Capture the cell that displays the provided text and extract its [X, Y] central coordinate. 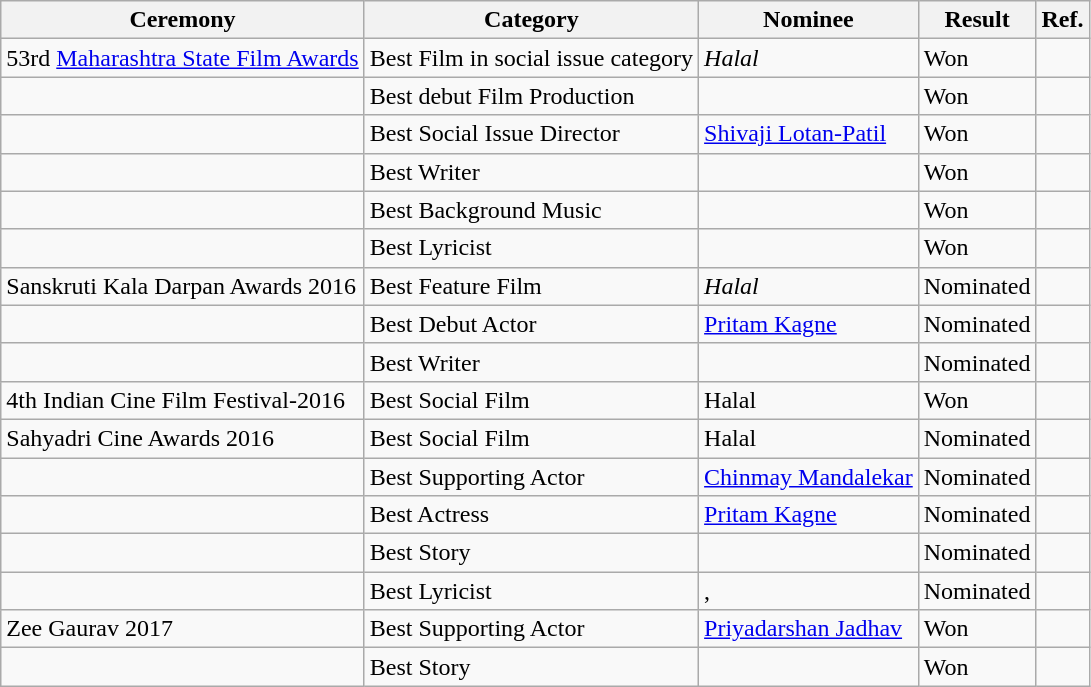
, [809, 591]
Nominee [809, 20]
Best Film in social issue category [531, 58]
Category [531, 20]
Best Actress [531, 515]
Result [977, 20]
Sanskruti Kala Darpan Awards 2016 [182, 286]
Zee Gaurav 2017 [182, 629]
Best Debut Actor [531, 324]
Priyadarshan Jadhav [809, 629]
Shivaji Lotan-Patil [809, 134]
Ref. [1062, 20]
Best debut Film Production [531, 96]
Chinmay Mandalekar [809, 477]
Best Background Music [531, 210]
Ceremony [182, 20]
Sahyadri Cine Awards 2016 [182, 438]
Best Social Issue Director [531, 134]
Best Feature Film [531, 286]
4th Indian Cine Film Festival-2016 [182, 400]
53rd Maharashtra State Film Awards [182, 58]
